Pinpoint the cell where the given text exists, returning its [x, y] midpoint coordinate. 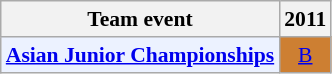
2011 [305, 19]
Team event [140, 19]
B [305, 55]
Asian Junior Championships [140, 55]
